Scan for the cell matching the given text and deliver its [x, y] coordinate at center. 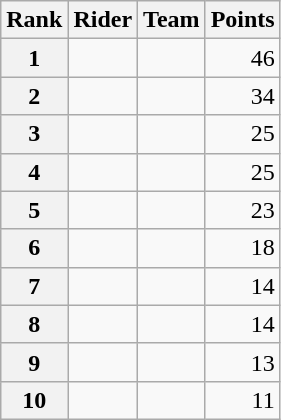
7 [34, 286]
13 [242, 362]
4 [34, 172]
5 [34, 210]
Points [242, 20]
8 [34, 324]
10 [34, 400]
9 [34, 362]
34 [242, 96]
23 [242, 210]
Rider [103, 20]
46 [242, 58]
3 [34, 134]
18 [242, 248]
1 [34, 58]
11 [242, 400]
Rank [34, 20]
2 [34, 96]
Team [172, 20]
6 [34, 248]
